Return (x, y) of the center of cell containing provided text 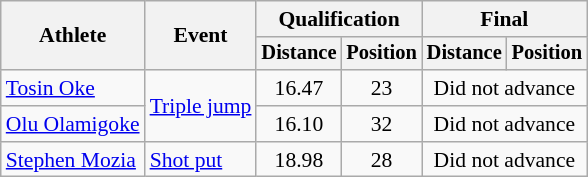
Event (201, 36)
Qualification (338, 19)
Tosin Oke (73, 88)
23 (381, 88)
Athlete (73, 36)
16.10 (298, 124)
16.47 (298, 88)
32 (381, 124)
Final (504, 19)
Olu Olamigoke (73, 124)
Triple jump (201, 106)
